Return the (x, y) coordinate for the center point of the cell that contains the specified text.  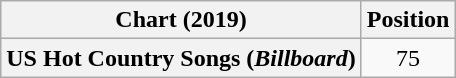
Position (408, 20)
US Hot Country Songs (Billboard) (181, 58)
Chart (2019) (181, 20)
75 (408, 58)
